From the cell containing the given text, extract its center point as [X, Y] coordinate. 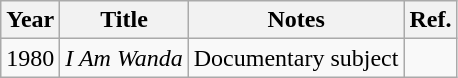
Documentary subject [296, 58]
Year [30, 20]
Title [124, 20]
1980 [30, 58]
I Am Wanda [124, 58]
Notes [296, 20]
Ref. [430, 20]
